Scan for the cell matching the given text and deliver its (x, y) coordinate at center. 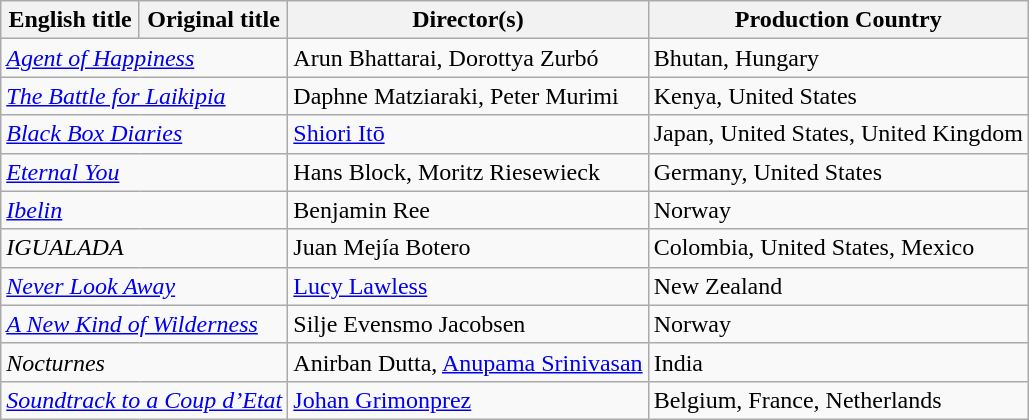
Nocturnes (144, 362)
Silje Evensmo Jacobsen (468, 324)
Production Country (838, 20)
Juan Mejía Botero (468, 248)
New Zealand (838, 286)
Hans Block, Moritz Riesewieck (468, 172)
A New Kind of Wilderness (144, 324)
Germany, United States (838, 172)
Eternal You (144, 172)
Arun Bhattarai, Dorottya Zurbó (468, 58)
Bhutan, Hungary (838, 58)
The Battle for Laikipia (144, 96)
Anirban Dutta, Anupama Srinivasan (468, 362)
IGUALADA (144, 248)
Agent of Happiness (144, 58)
Soundtrack to a Coup d’Etat (144, 400)
Lucy Lawless (468, 286)
Ibelin (144, 210)
Kenya, United States (838, 96)
Belgium, France, Netherlands (838, 400)
Director(s) (468, 20)
Benjamin Ree (468, 210)
Shiori Itō (468, 134)
Daphne Matziaraki, Peter Murimi (468, 96)
English title (70, 20)
Johan Grimonprez (468, 400)
Original title (213, 20)
Colombia, United States, Mexico (838, 248)
India (838, 362)
Japan, United States, United Kingdom (838, 134)
Black Box Diaries (144, 134)
Never Look Away (144, 286)
